Pinpoint the cell where the given text exists, returning its [X, Y] midpoint coordinate. 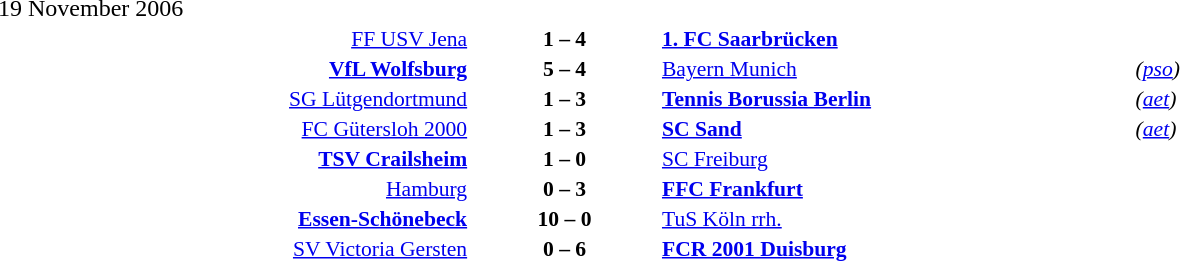
1. FC Saarbrücken [896, 38]
FFC Frankfurt [896, 188]
SC Sand [896, 128]
10 – 0 [564, 218]
5 – 4 [564, 68]
Tennis Borussia Berlin [896, 98]
Bayern Munich [896, 68]
SC Freiburg [896, 158]
1 – 4 [564, 38]
0 – 3 [564, 188]
TuS Köln rrh. [896, 218]
1 – 0 [564, 158]
